Determine the [x, y] coordinate at the center of the cell enclosing the given text.  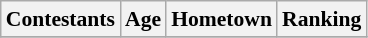
Age [143, 19]
Contestants [60, 19]
Ranking [322, 19]
Hometown [222, 19]
